Pinpoint the cell where the given text exists, returning its [x, y] midpoint coordinate. 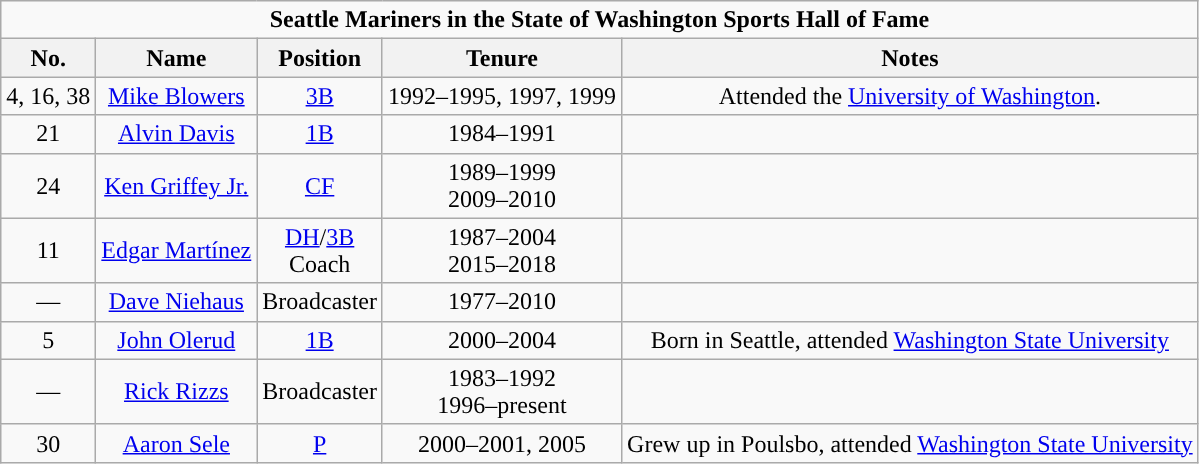
Edgar Martínez [176, 250]
2000–2004 [502, 340]
Born in Seattle, attended Washington State University [910, 340]
21 [48, 134]
1987–20042015–2018 [502, 250]
Position [320, 58]
1992–1995, 1997, 1999 [502, 96]
Ken Griffey Jr. [176, 186]
4, 16, 38 [48, 96]
No. [48, 58]
5 [48, 340]
2000–2001, 2005 [502, 443]
11 [48, 250]
24 [48, 186]
Mike Blowers [176, 96]
Tenure [502, 58]
Attended the University of Washington. [910, 96]
3B [320, 96]
Dave Niehaus [176, 302]
P [320, 443]
DH/3BCoach [320, 250]
Notes [910, 58]
CF [320, 186]
30 [48, 443]
John Olerud [176, 340]
Rick Rizzs [176, 392]
1984–1991 [502, 134]
1989–19992009–2010 [502, 186]
Alvin Davis [176, 134]
Seattle Mariners in the State of Washington Sports Hall of Fame [600, 20]
1983–19921996–present [502, 392]
1977–2010 [502, 302]
Aaron Sele [176, 443]
Name [176, 58]
Grew up in Poulsbo, attended Washington State University [910, 443]
